Capture the cell that displays the provided text and extract its [X, Y] central coordinate. 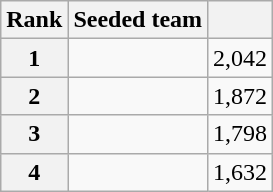
Rank [34, 20]
2 [34, 96]
3 [34, 134]
Seeded team [138, 20]
4 [34, 172]
1,872 [240, 96]
2,042 [240, 58]
1,798 [240, 134]
1 [34, 58]
1,632 [240, 172]
